Extract the (X, Y) coordinate from the center of the cell holding the provided text.  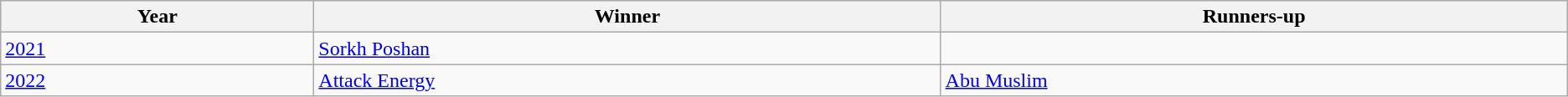
Abu Muslim (1254, 80)
2022 (157, 80)
Runners-up (1254, 17)
Sorkh Poshan (627, 48)
Attack Energy (627, 80)
Year (157, 17)
2021 (157, 48)
Winner (627, 17)
